From the cell containing the given text, extract its center point as [x, y] coordinate. 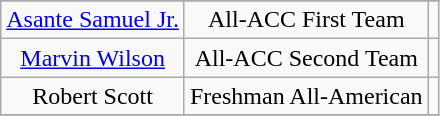
All-ACC Second Team [306, 58]
Marvin Wilson [93, 58]
Asante Samuel Jr. [93, 20]
Freshman All-American [306, 96]
All-ACC First Team [306, 20]
Robert Scott [93, 96]
